Return (X, Y) of the center of cell containing provided text 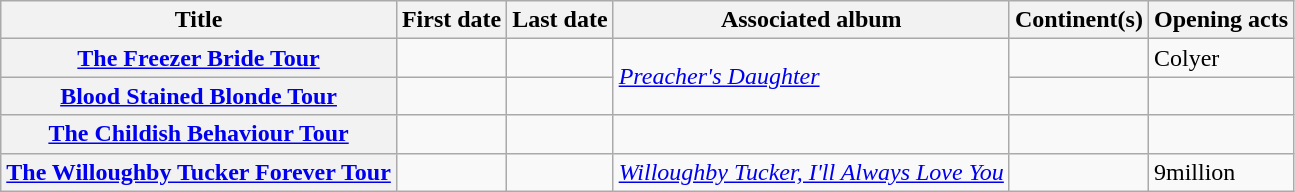
The Willoughby Tucker Forever Tour (199, 172)
The Childish Behaviour Tour (199, 134)
9million (1220, 172)
Colyer (1220, 58)
Blood Stained Blonde Tour (199, 96)
Continent(s) (1078, 20)
Associated album (811, 20)
Opening acts (1220, 20)
Title (199, 20)
Preacher's Daughter (811, 77)
First date (451, 20)
Willoughby Tucker, I'll Always Love You (811, 172)
The Freezer Bride Tour (199, 58)
Last date (560, 20)
